Scan for the cell matching the given text and deliver its (x, y) coordinate at center. 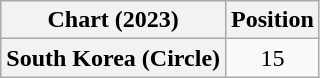
South Korea (Circle) (114, 58)
15 (273, 58)
Chart (2023) (114, 20)
Position (273, 20)
